Pinpoint the cell where the given text exists, returning its (X, Y) midpoint coordinate. 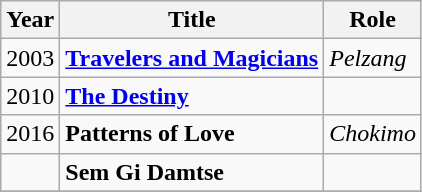
Role (373, 20)
Year (30, 20)
Chokimo (373, 134)
2016 (30, 134)
Patterns of Love (192, 134)
Title (192, 20)
Pelzang (373, 58)
Travelers and Magicians (192, 58)
Sem Gi Damtse (192, 172)
The Destiny (192, 96)
2010 (30, 96)
2003 (30, 58)
